Determine the [x, y] coordinate at the center of the cell enclosing the given text.  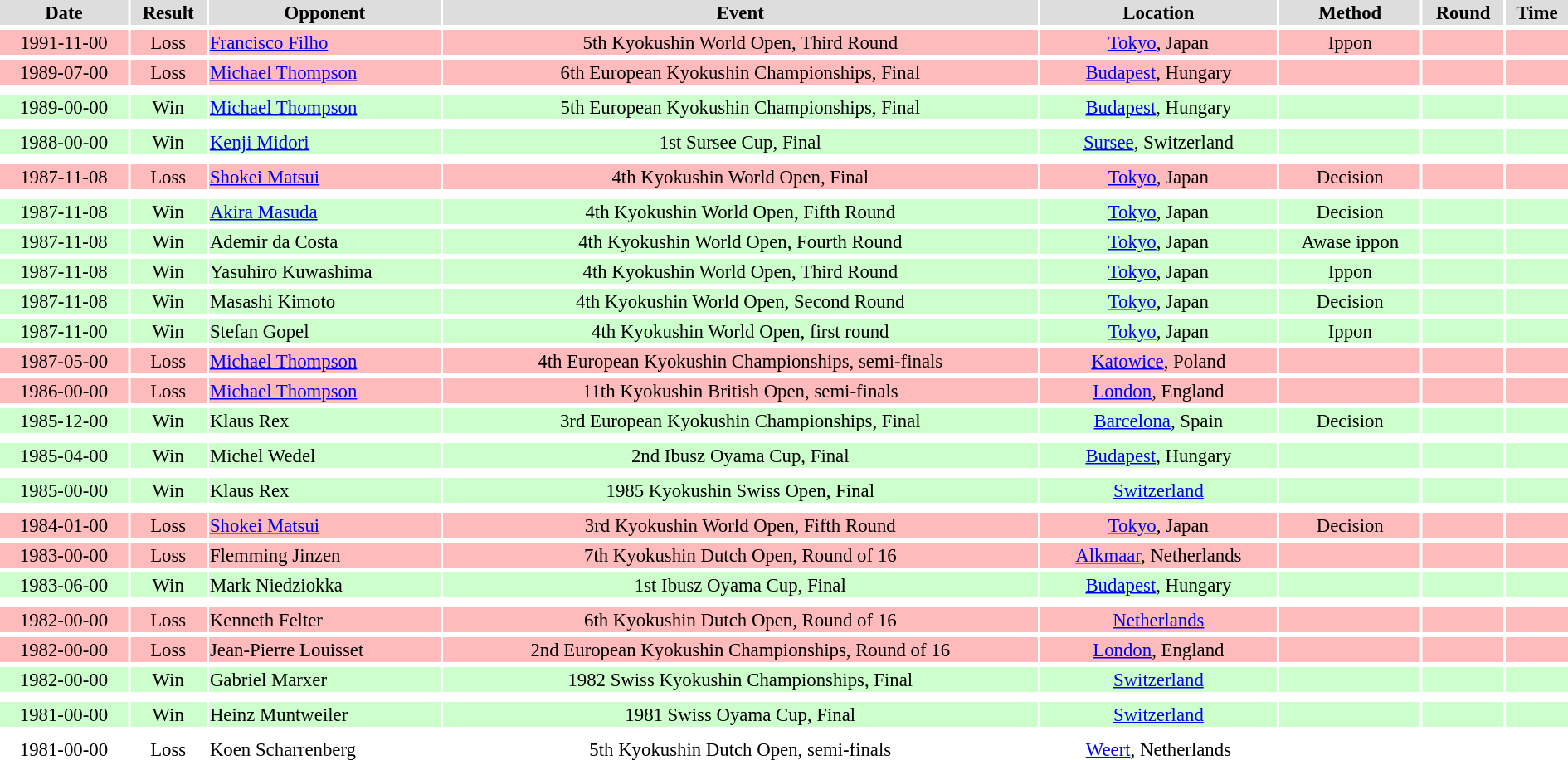
1988-00-00 [64, 142]
1st Sursee Cup, Final [740, 142]
Katowice, Poland [1158, 361]
Michel Wedel [324, 456]
1989-00-00 [64, 107]
Event [740, 12]
1989-07-00 [64, 72]
1985-12-00 [64, 421]
Flemming Jinzen [324, 555]
1987-11-00 [64, 331]
1985-04-00 [64, 456]
Heinz Muntweiler [324, 714]
4th Kyokushin World Open, Second Round [740, 301]
Result [168, 12]
Location [1158, 12]
7th Kyokushin Dutch Open, Round of 16 [740, 555]
2nd European Kyokushin Championships, Round of 16 [740, 650]
Akira Masuda [324, 212]
Kenji Midori [324, 142]
4th Kyokushin World Open, Fifth Round [740, 212]
1986-00-00 [64, 391]
4th Kyokushin World Open, Third Round [740, 271]
Barcelona, Spain [1158, 421]
Stefan Gopel [324, 331]
1991-11-00 [64, 42]
Gabriel Marxer [324, 680]
1987-05-00 [64, 361]
3rd European Kyokushin Championships, Final [740, 421]
1985 Kyokushin Swiss Open, Final [740, 490]
6th European Kyokushin Championships, Final [740, 72]
11th Kyokushin British Open, semi-finals [740, 391]
Alkmaar, Netherlands [1158, 555]
Mark Niedziokka [324, 585]
Kenneth Felter [324, 620]
4th Kyokushin World Open, Final [740, 177]
5th Kyokushin World Open, Third Round [740, 42]
1982 Swiss Kyokushin Championships, Final [740, 680]
Time [1536, 12]
1983-06-00 [64, 585]
1985-00-00 [64, 490]
Yasuhiro Kuwashima [324, 271]
Netherlands [1158, 620]
Francisco Filho [324, 42]
6th Kyokushin Dutch Open, Round of 16 [740, 620]
Round [1463, 12]
Awase ippon [1350, 241]
1983-00-00 [64, 555]
4th Kyokushin World Open, Fourth Round [740, 241]
Date [64, 12]
1981 Swiss Oyama Cup, Final [740, 714]
Sursee, Switzerland [1158, 142]
2nd Ibusz Oyama Cup, Final [740, 456]
1984-01-00 [64, 525]
Opponent [324, 12]
3rd Kyokushin World Open, Fifth Round [740, 525]
1st Ibusz Oyama Cup, Final [740, 585]
4th Kyokushin World Open, first round [740, 331]
5th European Kyokushin Championships, Final [740, 107]
Ademir da Costa [324, 241]
4th European Kyokushin Championships, semi-finals [740, 361]
Masashi Kimoto [324, 301]
Jean-Pierre Louisset [324, 650]
Method [1350, 12]
1981-00-00 [64, 714]
